Extract the [x, y] coordinate from the center of the cell holding the provided text.  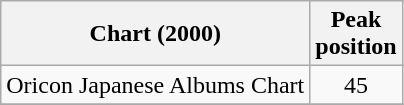
Chart (2000) [156, 34]
45 [356, 85]
Peakposition [356, 34]
Oricon Japanese Albums Chart [156, 85]
